Scan for the cell matching the given text and deliver its (x, y) coordinate at center. 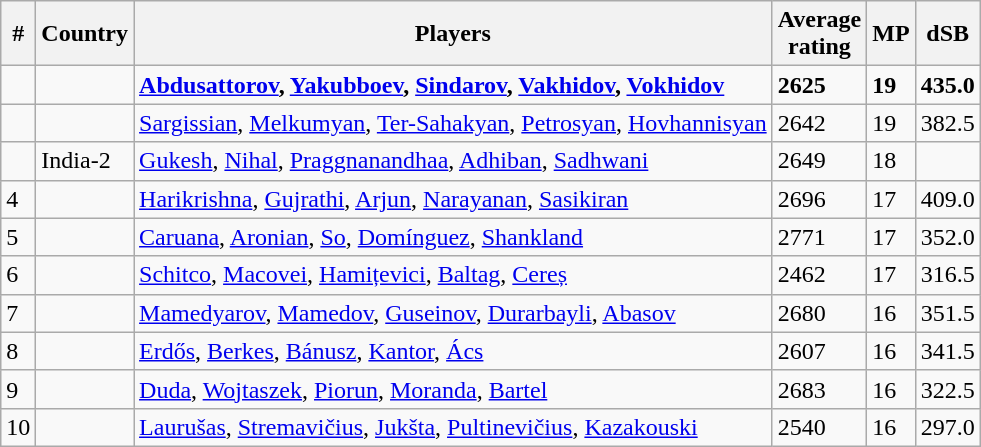
10 (18, 427)
351.5 (948, 313)
Gukesh, Nihal, Praggnanandhaa, Adhiban, Sadhwani (454, 161)
Laurušas, Stremavičius, Jukšta, Pultinevičius, Kazakouski (454, 427)
2462 (820, 275)
Harikrishna, Gujrathi, Arjun, Narayanan, Sasikiran (454, 199)
Schitco, Macovei, Hamițevici, Baltag, Cereș (454, 275)
2683 (820, 389)
Erdős, Berkes, Bánusz, Kantor, Ács (454, 351)
# (18, 34)
Caruana, Aronian, So, Domínguez, Shankland (454, 237)
India-2 (85, 161)
2696 (820, 199)
2771 (820, 237)
297.0 (948, 427)
341.5 (948, 351)
2540 (820, 427)
Abdusattorov, Yakubboev, Sindarov, Vakhidov, Vokhidov (454, 85)
316.5 (948, 275)
8 (18, 351)
9 (18, 389)
2680 (820, 313)
Country (85, 34)
352.0 (948, 237)
322.5 (948, 389)
6 (18, 275)
Players (454, 34)
Averagerating (820, 34)
5 (18, 237)
18 (891, 161)
4 (18, 199)
2607 (820, 351)
435.0 (948, 85)
409.0 (948, 199)
MP (891, 34)
dSB (948, 34)
2649 (820, 161)
2642 (820, 123)
7 (18, 313)
Mamedyarov, Mamedov, Guseinov, Durarbayli, Abasov (454, 313)
2625 (820, 85)
Sargissian, Melkumyan, Ter-Sahakyan, Petrosyan, Hovhannisyan (454, 123)
382.5 (948, 123)
Duda, Wojtaszek, Piorun, Moranda, Bartel (454, 389)
